Return the [X, Y] coordinate for the center point of the cell that contains the specified text.  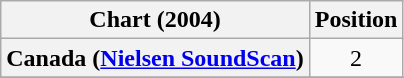
Chart (2004) [155, 20]
Canada (Nielsen SoundScan) [155, 58]
2 [356, 58]
Position [356, 20]
